Locate the cell with the specified text and output its (x, y) center coordinate. 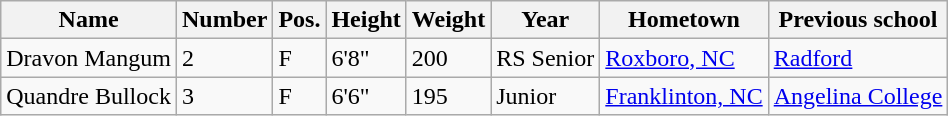
RS Senior (546, 58)
Dravon Mangum (89, 58)
6'6" (366, 96)
Height (366, 20)
6'8" (366, 58)
Number (224, 20)
Name (89, 20)
Franklinton, NC (684, 96)
Weight (448, 20)
3 (224, 96)
Angelina College (858, 96)
200 (448, 58)
2 (224, 58)
Year (546, 20)
Roxboro, NC (684, 58)
Junior (546, 96)
195 (448, 96)
Pos. (300, 20)
Previous school (858, 20)
Hometown (684, 20)
Quandre Bullock (89, 96)
Radford (858, 58)
